Extract the [X, Y] coordinate from the center of the cell holding the provided text.  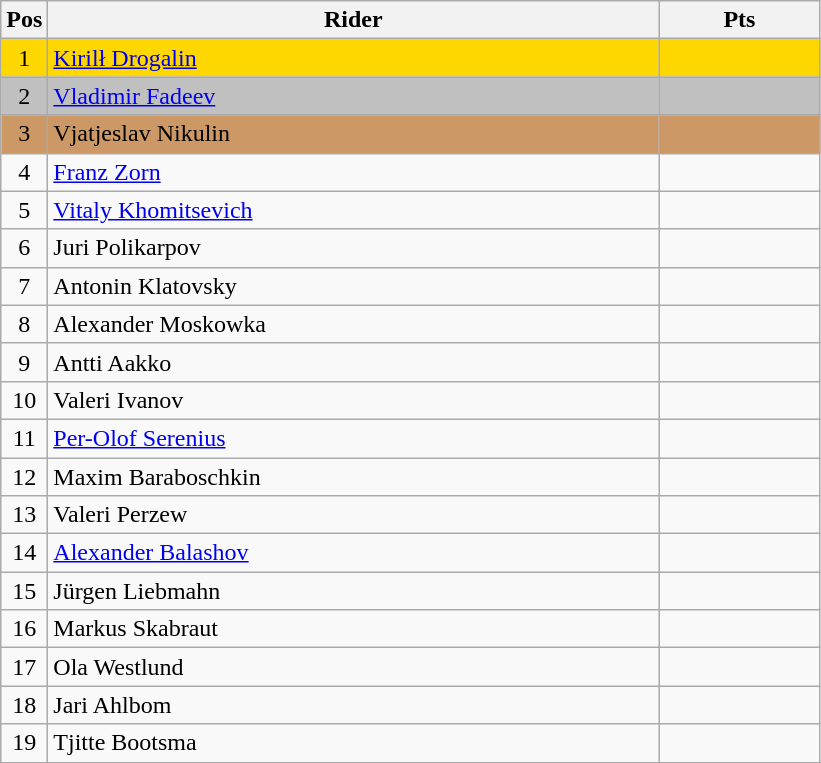
19 [24, 743]
Ola Westlund [354, 667]
Maxim Baraboschkin [354, 477]
8 [24, 324]
18 [24, 705]
Antonin Klatovsky [354, 286]
1 [24, 58]
13 [24, 515]
2 [24, 96]
4 [24, 172]
Tjitte Bootsma [354, 743]
Markus Skabraut [354, 629]
7 [24, 286]
Pts [740, 20]
Jürgen Liebmahn [354, 591]
Juri Polikarpov [354, 248]
11 [24, 438]
9 [24, 362]
Valeri Ivanov [354, 400]
Vladimir Fadeev [354, 96]
Jari Ahlbom [354, 705]
10 [24, 400]
3 [24, 134]
17 [24, 667]
12 [24, 477]
16 [24, 629]
Antti Aakko [354, 362]
Pos [24, 20]
6 [24, 248]
5 [24, 210]
Franz Zorn [354, 172]
14 [24, 553]
Vjatjeslav Nikulin [354, 134]
Valeri Perzew [354, 515]
Rider [354, 20]
Vitaly Khomitsevich [354, 210]
Kirilł Drogalin [354, 58]
Per-Olof Serenius [354, 438]
Alexander Balashov [354, 553]
Alexander Moskowka [354, 324]
15 [24, 591]
